From the cell containing the given text, extract its center point as (X, Y) coordinate. 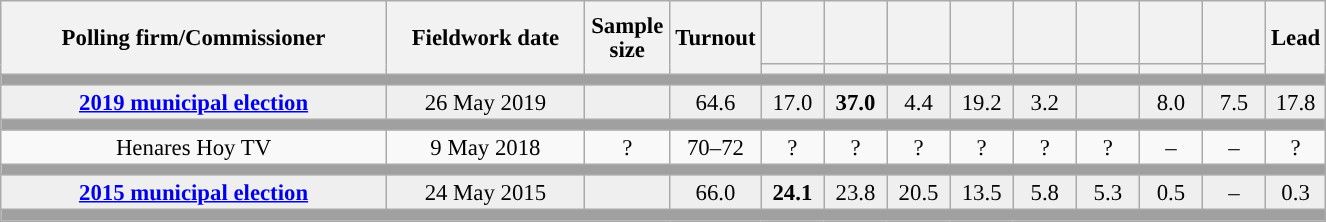
24 May 2015 (485, 194)
8.0 (1170, 102)
5.3 (1108, 194)
Turnout (716, 38)
2019 municipal election (194, 102)
19.2 (982, 102)
26 May 2019 (485, 102)
24.1 (792, 194)
23.8 (856, 194)
7.5 (1234, 102)
2015 municipal election (194, 194)
37.0 (856, 102)
0.5 (1170, 194)
Fieldwork date (485, 38)
Sample size (627, 38)
66.0 (716, 194)
0.3 (1296, 194)
64.6 (716, 102)
Henares Hoy TV (194, 148)
17.8 (1296, 102)
17.0 (792, 102)
4.4 (918, 102)
20.5 (918, 194)
13.5 (982, 194)
9 May 2018 (485, 148)
5.8 (1044, 194)
3.2 (1044, 102)
Lead (1296, 38)
Polling firm/Commissioner (194, 38)
70–72 (716, 148)
